Identify which cell holds the provided text, then report its [X, Y] central coordinate. 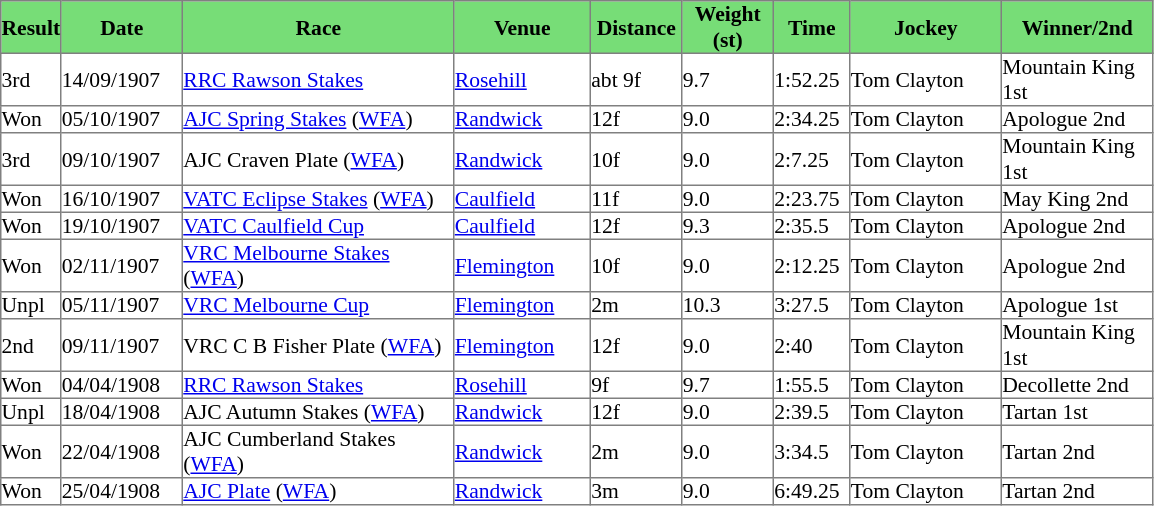
Distance [637, 27]
1:55.5 [812, 384]
VRC C B Fisher Plate (WFA) [319, 345]
09/11/1907 [122, 345]
11f [637, 198]
Apologue 1st [1078, 306]
22/04/1908 [122, 451]
9f [637, 384]
2nd [31, 345]
05/10/1907 [122, 120]
Decollette 2nd [1078, 384]
VATC Eclipse Stakes (WFA) [319, 198]
09/10/1907 [122, 159]
Weight (st) [728, 27]
05/11/1907 [122, 306]
AJC Autumn Stakes (WFA) [319, 412]
AJC Cumberland Stakes (WFA) [319, 451]
3m [637, 492]
2:23.75 [812, 198]
14/09/1907 [122, 79]
02/11/1907 [122, 265]
Venue [522, 27]
2:12.25 [812, 265]
VRC Melbourne Stakes (WFA) [319, 265]
18/04/1908 [122, 412]
3:27.5 [812, 306]
Winner/2nd [1078, 27]
AJC Spring Stakes (WFA) [319, 120]
2:7.25 [812, 159]
25/04/1908 [122, 492]
Jockey [926, 27]
abt 9f [637, 79]
2:34.25 [812, 120]
VATC Caulfield Cup [319, 226]
Time [812, 27]
2:40 [812, 345]
3:34.5 [812, 451]
6:49.25 [812, 492]
Race [319, 27]
9.3 [728, 226]
Date [122, 27]
04/04/1908 [122, 384]
10.3 [728, 306]
AJC Plate (WFA) [319, 492]
VRC Melbourne Cup [319, 306]
16/10/1907 [122, 198]
2:39.5 [812, 412]
AJC Craven Plate (WFA) [319, 159]
Result [31, 27]
May King 2nd [1078, 198]
19/10/1907 [122, 226]
1:52.25 [812, 79]
2:35.5 [812, 226]
Tartan 1st [1078, 412]
